Find where the given text appears and provide that cell's center as [X, Y] coordinate. 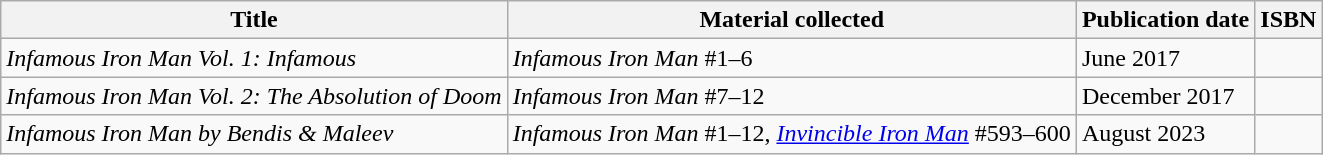
Infamous Iron Man #1–12, Invincible Iron Man #593–600 [792, 134]
Infamous Iron Man by Bendis & Maleev [254, 134]
Publication date [1165, 20]
Material collected [792, 20]
ISBN [1288, 20]
June 2017 [1165, 58]
Infamous Iron Man Vol. 1: Infamous [254, 58]
Title [254, 20]
Infamous Iron Man #1–6 [792, 58]
December 2017 [1165, 96]
Infamous Iron Man #7–12 [792, 96]
Infamous Iron Man Vol. 2: The Absolution of Doom [254, 96]
August 2023 [1165, 134]
